Determine the [x, y] coordinate at the center of the cell enclosing the given text.  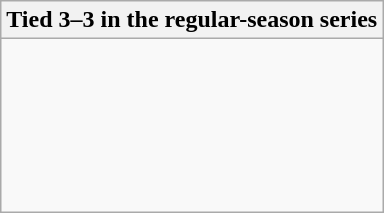
Tied 3–3 in the regular-season series [192, 20]
